Detect which cell encompasses the target text, then output its (x, y) center coordinate. 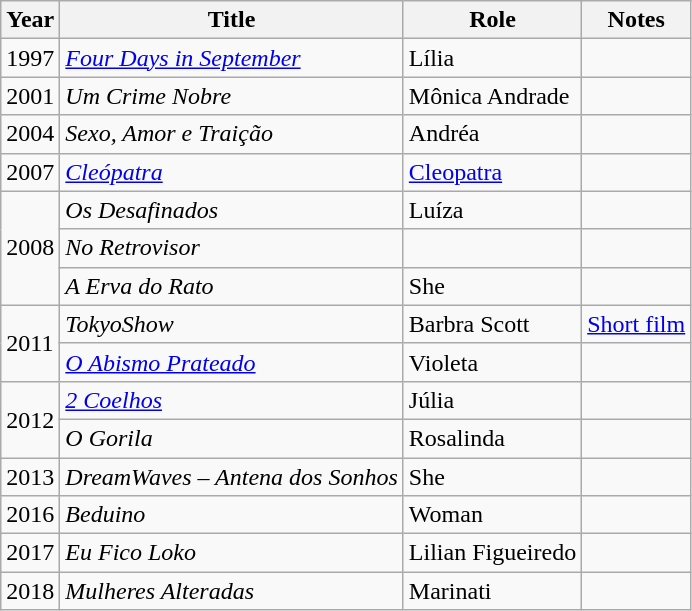
2018 (30, 591)
2007 (30, 172)
Eu Fico Loko (232, 553)
Notes (636, 20)
2016 (30, 515)
Sexo, Amor e Traição (232, 134)
2004 (30, 134)
TokyoShow (232, 324)
2001 (30, 96)
Luíza (492, 210)
Marinati (492, 591)
Júlia (492, 400)
Um Crime Nobre (232, 96)
1997 (30, 58)
Title (232, 20)
2012 (30, 419)
2013 (30, 477)
2011 (30, 343)
DreamWaves – Antena dos Sonhos (232, 477)
A Erva do Rato (232, 286)
O Gorila (232, 438)
Mulheres Alteradas (232, 591)
Cleópatra (232, 172)
2008 (30, 248)
Role (492, 20)
2 Coelhos (232, 400)
No Retrovisor (232, 248)
Beduino (232, 515)
Short film (636, 324)
Four Days in September (232, 58)
O Abismo Prateado (232, 362)
Lília (492, 58)
Barbra Scott (492, 324)
Rosalinda (492, 438)
Mônica Andrade (492, 96)
Woman (492, 515)
Violeta (492, 362)
2017 (30, 553)
Andréa (492, 134)
Cleopatra (492, 172)
Os Desafinados (232, 210)
Lilian Figueiredo (492, 553)
Year (30, 20)
